Detect which cell encompasses the target text, then output its [x, y] center coordinate. 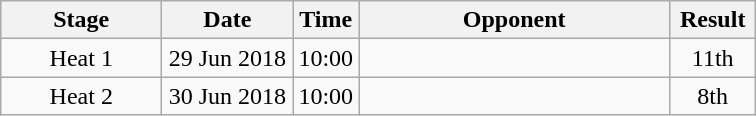
Time [326, 20]
Heat 1 [82, 58]
Opponent [514, 20]
Stage [82, 20]
30 Jun 2018 [228, 96]
Date [228, 20]
29 Jun 2018 [228, 58]
8th [713, 96]
Result [713, 20]
Heat 2 [82, 96]
11th [713, 58]
